Search for the cell housing the specified text and yield its [x, y] center coordinate. 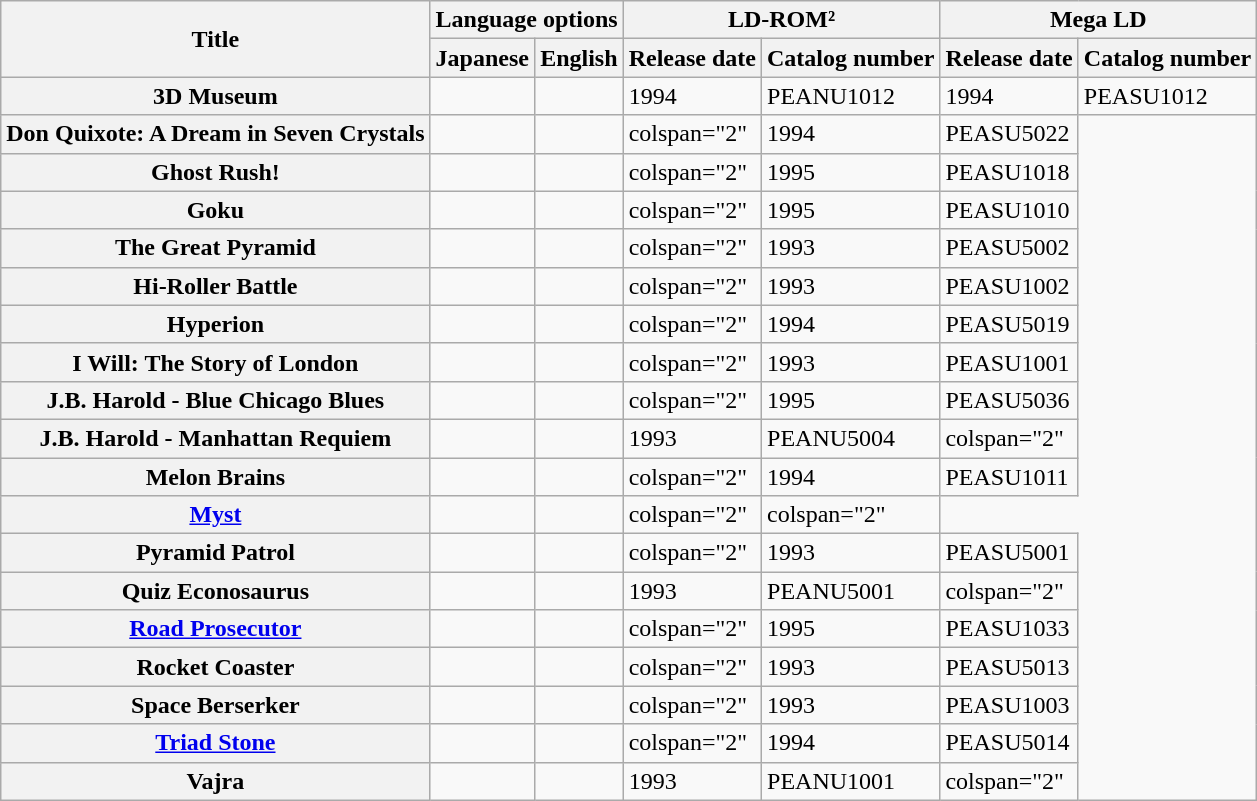
PEANU5001 [851, 591]
Quiz Econosaurus [216, 591]
Myst [216, 515]
PEASU1003 [1009, 705]
The Great Pyramid [216, 248]
PEASU1001 [1009, 362]
Japanese [482, 58]
Ghost Rush! [216, 172]
PEASU5013 [1009, 667]
Language options [526, 20]
LD-ROM² [782, 20]
J.B. Harold - Blue Chicago Blues [216, 400]
Road Prosecutor [216, 629]
PEANU1012 [851, 96]
PEASU5001 [1009, 553]
Pyramid Patrol [216, 553]
PEASU1018 [1009, 172]
PEASU5014 [1009, 743]
PEANU1001 [851, 781]
PEASU1002 [1009, 286]
PEASU5019 [1009, 324]
Rocket Coaster [216, 667]
J.B. Harold - Manhattan Requiem [216, 438]
Melon Brains [216, 477]
Vajra [216, 781]
Mega LD [1098, 20]
3D Museum [216, 96]
Hi-Roller Battle [216, 286]
PEASU1033 [1009, 629]
Title [216, 39]
Hyperion [216, 324]
Don Quixote: A Dream in Seven Crystals [216, 134]
I Will: The Story of London [216, 362]
Goku [216, 210]
PEASU1010 [1009, 210]
Space Berserker [216, 705]
PEASU5002 [1009, 248]
PEASU5022 [1009, 134]
Triad Stone [216, 743]
PEASU1012 [1167, 96]
PEASU1011 [1009, 477]
PEANU5004 [851, 438]
English [580, 58]
PEASU5036 [1009, 400]
